Detect which cell encompasses the target text, then output its [x, y] center coordinate. 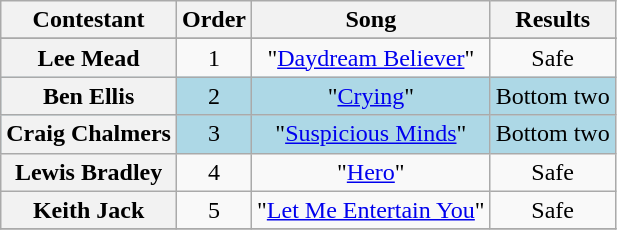
"Daydream Believer" [372, 58]
Results [552, 20]
Contestant [89, 20]
1 [214, 58]
Order [214, 20]
Ben Ellis [89, 96]
2 [214, 96]
"Crying" [372, 96]
Lewis Bradley [89, 172]
5 [214, 210]
Craig Chalmers [89, 134]
Lee Mead [89, 58]
4 [214, 172]
"Suspicious Minds" [372, 134]
Song [372, 20]
Keith Jack [89, 210]
3 [214, 134]
"Hero" [372, 172]
"Let Me Entertain You" [372, 210]
